Return (x, y) of the center of cell containing provided text 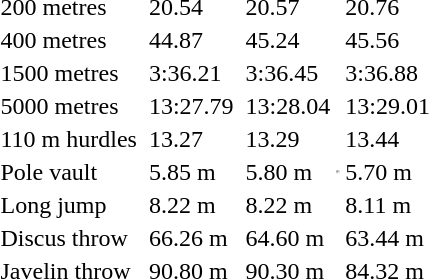
64.60 m (288, 238)
66.26 m (191, 238)
5.80 m (288, 172)
13:28.04 (288, 106)
13.29 (288, 139)
13.27 (191, 139)
45.24 (288, 40)
3:36.45 (288, 73)
44.87 (191, 40)
5.85 m (191, 172)
13:27.79 (191, 106)
3:36.21 (191, 73)
